Find where the given text appears and provide that cell's center as [x, y] coordinate. 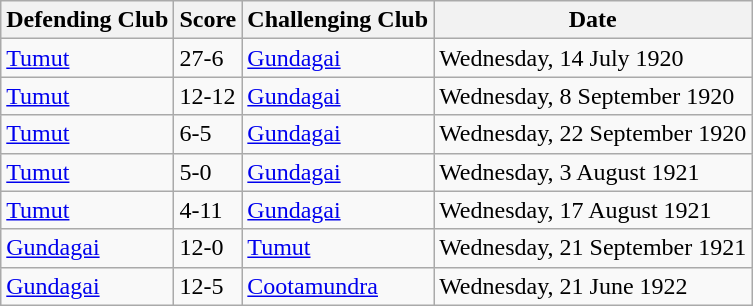
5-0 [208, 172]
6-5 [208, 134]
Wednesday, 21 June 1922 [593, 286]
Wednesday, 8 September 1920 [593, 96]
12-0 [208, 248]
Wednesday, 14 July 1920 [593, 58]
Score [208, 20]
Cootamundra [338, 286]
Challenging Club [338, 20]
12-12 [208, 96]
Wednesday, 21 September 1921 [593, 248]
Wednesday, 3 August 1921 [593, 172]
Defending Club [88, 20]
Wednesday, 22 September 1920 [593, 134]
Date [593, 20]
4-11 [208, 210]
Wednesday, 17 August 1921 [593, 210]
12-5 [208, 286]
27-6 [208, 58]
